Return (X, Y) of the center of cell containing provided text 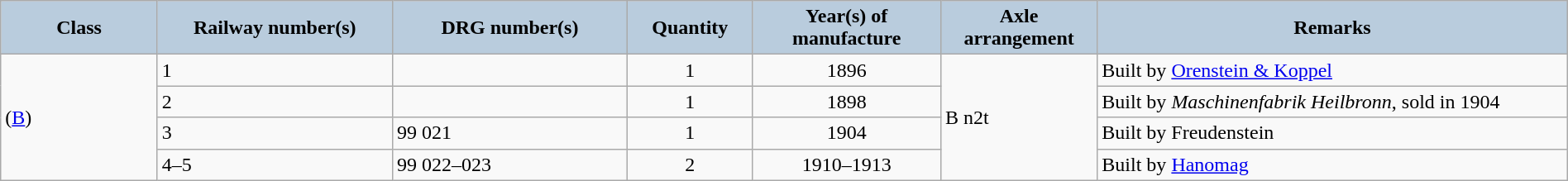
Class (79, 28)
B n2t (1019, 117)
Built by Orenstein & Koppel (1332, 70)
Built by Hanomag (1332, 164)
Remarks (1332, 28)
Year(s) of manufacture (847, 28)
1910–1913 (847, 164)
(B) (79, 117)
4–5 (275, 164)
DRG number(s) (509, 28)
Quantity (691, 28)
99 021 (509, 133)
Axle arrangement (1019, 28)
Built by Maschinenfabrik Heilbronn, sold in 1904 (1332, 102)
1896 (847, 70)
99 022–023 (509, 164)
3 (275, 133)
1904 (847, 133)
Railway number(s) (275, 28)
1898 (847, 102)
Built by Freudenstein (1332, 133)
